Capture the cell that displays the provided text and extract its (x, y) central coordinate. 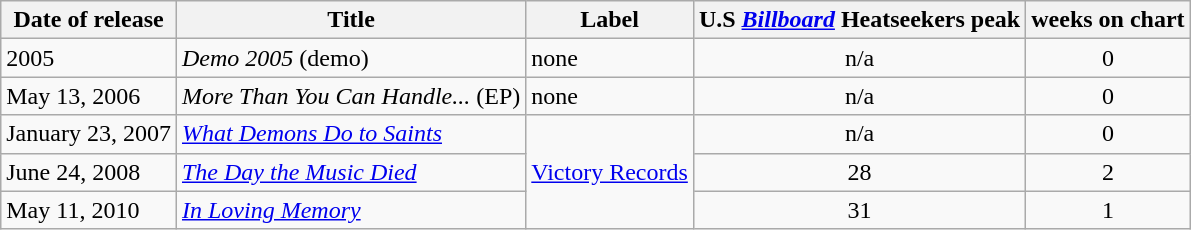
Demo 2005 (demo) (350, 58)
More Than You Can Handle... (EP) (350, 96)
U.S Billboard Heatseekers peak (859, 20)
In Loving Memory (350, 210)
1 (1108, 210)
2005 (89, 58)
Date of release (89, 20)
2 (1108, 172)
weeks on chart (1108, 20)
June 24, 2008 (89, 172)
What Demons Do to Saints (350, 134)
31 (859, 210)
28 (859, 172)
May 11, 2010 (89, 210)
January 23, 2007 (89, 134)
Victory Records (610, 172)
May 13, 2006 (89, 96)
The Day the Music Died (350, 172)
Label (610, 20)
Title (350, 20)
